Output the [X, Y] coordinate of the center of the cell containing the given text.  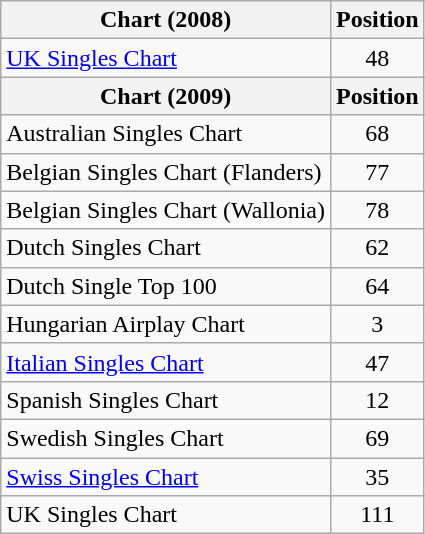
Hungarian Airplay Chart [166, 324]
48 [377, 58]
Belgian Singles Chart (Flanders) [166, 172]
64 [377, 286]
Chart (2009) [166, 96]
Swiss Singles Chart [166, 477]
3 [377, 324]
47 [377, 362]
Chart (2008) [166, 20]
Dutch Single Top 100 [166, 286]
Swedish Singles Chart [166, 438]
62 [377, 248]
Spanish Singles Chart [166, 400]
Australian Singles Chart [166, 134]
68 [377, 134]
Italian Singles Chart [166, 362]
Dutch Singles Chart [166, 248]
77 [377, 172]
78 [377, 210]
12 [377, 400]
Belgian Singles Chart (Wallonia) [166, 210]
69 [377, 438]
35 [377, 477]
111 [377, 515]
